Capture the cell that displays the provided text and extract its [x, y] central coordinate. 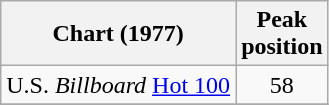
U.S. Billboard Hot 100 [118, 85]
58 [282, 85]
Peakposition [282, 34]
Chart (1977) [118, 34]
